Pinpoint the cell where the given text exists, returning its (x, y) midpoint coordinate. 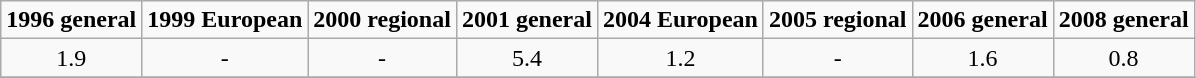
0.8 (1124, 58)
2001 general (526, 20)
2005 regional (838, 20)
2008 general (1124, 20)
1.2 (680, 58)
1996 general (72, 20)
2004 European (680, 20)
1.9 (72, 58)
1999 European (225, 20)
5.4 (526, 58)
2006 general (982, 20)
2000 regional (382, 20)
1.6 (982, 58)
